Scan for the cell matching the given text and deliver its (X, Y) coordinate at center. 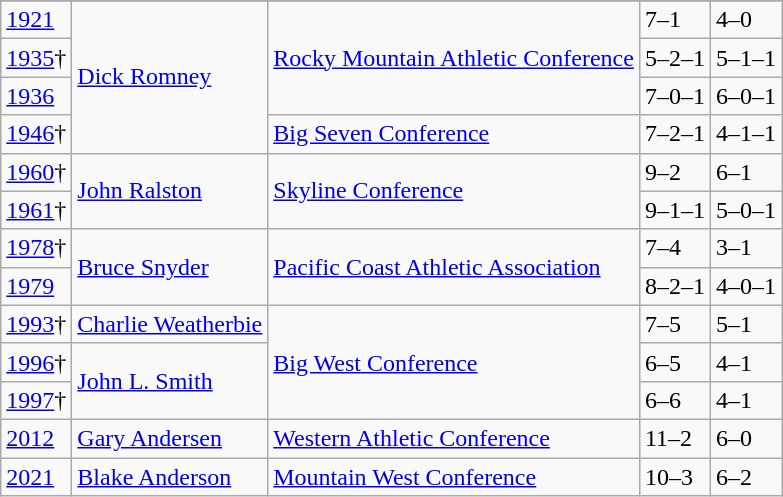
6–5 (674, 362)
Bruce Snyder (170, 267)
6–0 (746, 438)
5–0–1 (746, 210)
John L. Smith (170, 381)
Blake Anderson (170, 477)
9–2 (674, 172)
7–5 (674, 324)
Mountain West Conference (454, 477)
8–2–1 (674, 286)
1993† (36, 324)
2012 (36, 438)
6–1 (746, 172)
3–1 (746, 248)
Western Athletic Conference (454, 438)
1960† (36, 172)
7–4 (674, 248)
10–3 (674, 477)
6–2 (746, 477)
Charlie Weatherbie (170, 324)
9–1–1 (674, 210)
4–1–1 (746, 134)
1997† (36, 400)
4–0 (746, 20)
5–2–1 (674, 58)
7–0–1 (674, 96)
1946† (36, 134)
1978† (36, 248)
Gary Andersen (170, 438)
7–2–1 (674, 134)
11–2 (674, 438)
1936 (36, 96)
2021 (36, 477)
John Ralston (170, 191)
Big Seven Conference (454, 134)
Pacific Coast Athletic Association (454, 267)
4–0–1 (746, 286)
1961† (36, 210)
6–6 (674, 400)
6–0–1 (746, 96)
1921 (36, 20)
5–1–1 (746, 58)
5–1 (746, 324)
Rocky Mountain Athletic Conference (454, 58)
1996† (36, 362)
1979 (36, 286)
1935† (36, 58)
Dick Romney (170, 77)
Skyline Conference (454, 191)
7–1 (674, 20)
Big West Conference (454, 362)
